Extract the [X, Y] coordinate from the center of the cell holding the provided text.  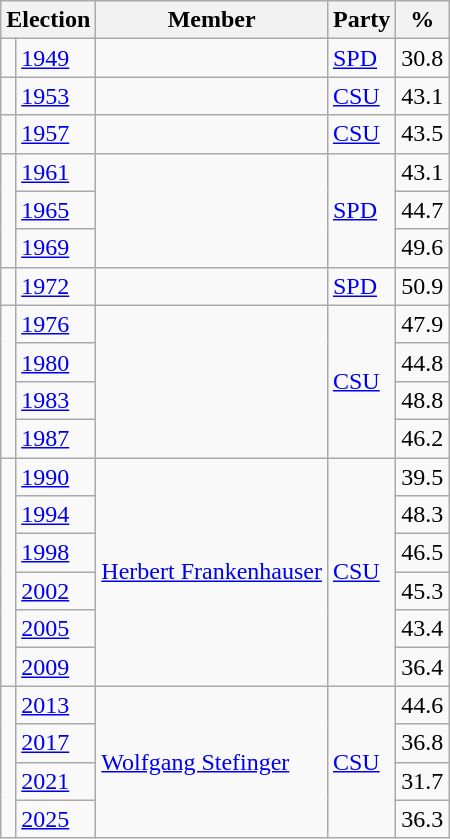
45.3 [422, 591]
1949 [56, 58]
1987 [56, 438]
1976 [56, 324]
36.8 [422, 743]
43.4 [422, 629]
2002 [56, 591]
2005 [56, 629]
Party [361, 20]
Member [212, 20]
49.6 [422, 248]
1990 [56, 477]
46.5 [422, 553]
48.3 [422, 515]
2013 [56, 705]
1983 [56, 400]
Herbert Frankenhauser [212, 572]
44.8 [422, 362]
43.5 [422, 134]
1961 [56, 172]
36.3 [422, 819]
2025 [56, 819]
31.7 [422, 781]
1969 [56, 248]
1965 [56, 210]
2017 [56, 743]
50.9 [422, 286]
Wolfgang Stefinger [212, 762]
1953 [56, 96]
1980 [56, 362]
1994 [56, 515]
2009 [56, 667]
47.9 [422, 324]
39.5 [422, 477]
44.7 [422, 210]
44.6 [422, 705]
1972 [56, 286]
1957 [56, 134]
2021 [56, 781]
48.8 [422, 400]
36.4 [422, 667]
1998 [56, 553]
% [422, 20]
30.8 [422, 58]
46.2 [422, 438]
Election [48, 20]
